Identify which cell holds the provided text, then report its [x, y] central coordinate. 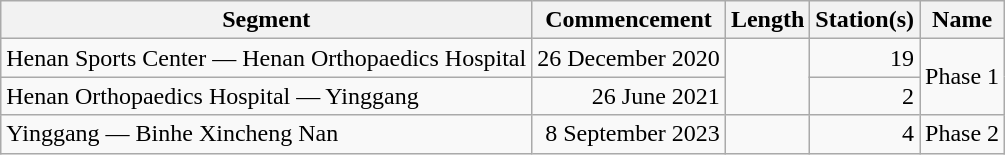
Phase 2 [962, 134]
Name [962, 20]
Commencement [629, 20]
4 [865, 134]
Segment [266, 20]
Phase 1 [962, 77]
2 [865, 96]
Henan Sports Center — Henan Orthopaedics Hospital [266, 58]
Henan Orthopaedics Hospital — Yinggang [266, 96]
Length [767, 20]
26 June 2021 [629, 96]
26 December 2020 [629, 58]
Yinggang — Binhe Xincheng Nan [266, 134]
8 September 2023 [629, 134]
19 [865, 58]
Station(s) [865, 20]
